Determine the (x, y) coordinate at the center of the cell enclosing the given text.  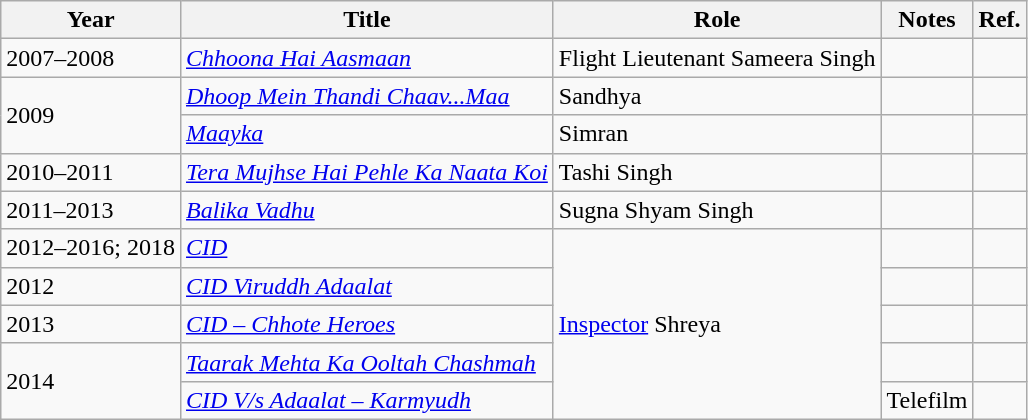
2010–2011 (91, 172)
2012–2016; 2018 (91, 248)
2011–2013 (91, 210)
CID V/s Adaalat – Karmyudh (366, 400)
Ref. (1000, 20)
CID Viruddh Adaalat (366, 286)
Telefilm (927, 400)
2007–2008 (91, 58)
Title (366, 20)
Role (717, 20)
CID – Chhote Heroes (366, 324)
Year (91, 20)
Tashi Singh (717, 172)
Flight Lieutenant Sameera Singh (717, 58)
Inspector Shreya (717, 324)
Dhoop Mein Thandi Chaav...Maa (366, 96)
2013 (91, 324)
Simran (717, 134)
2014 (91, 381)
Sandhya (717, 96)
Maayka (366, 134)
Sugna Shyam Singh (717, 210)
2012 (91, 286)
Balika Vadhu (366, 210)
Taarak Mehta Ka Ooltah Chashmah (366, 362)
2009 (91, 115)
Notes (927, 20)
Chhoona Hai Aasmaan (366, 58)
CID (366, 248)
Tera Mujhse Hai Pehle Ka Naata Koi (366, 172)
